Return the (x, y) coordinate for the center point of the cell that contains the specified text.  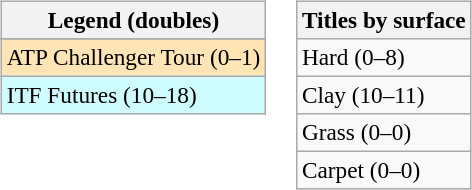
ATP Challenger Tour (0–1) (133, 57)
Grass (0–0) (384, 133)
Hard (0–8) (384, 57)
Clay (10–11) (384, 95)
Carpet (0–0) (384, 171)
ITF Futures (10–18) (133, 95)
Legend (doubles) (133, 20)
Titles by surface (384, 20)
